Return [X, Y] of the center of cell containing provided text 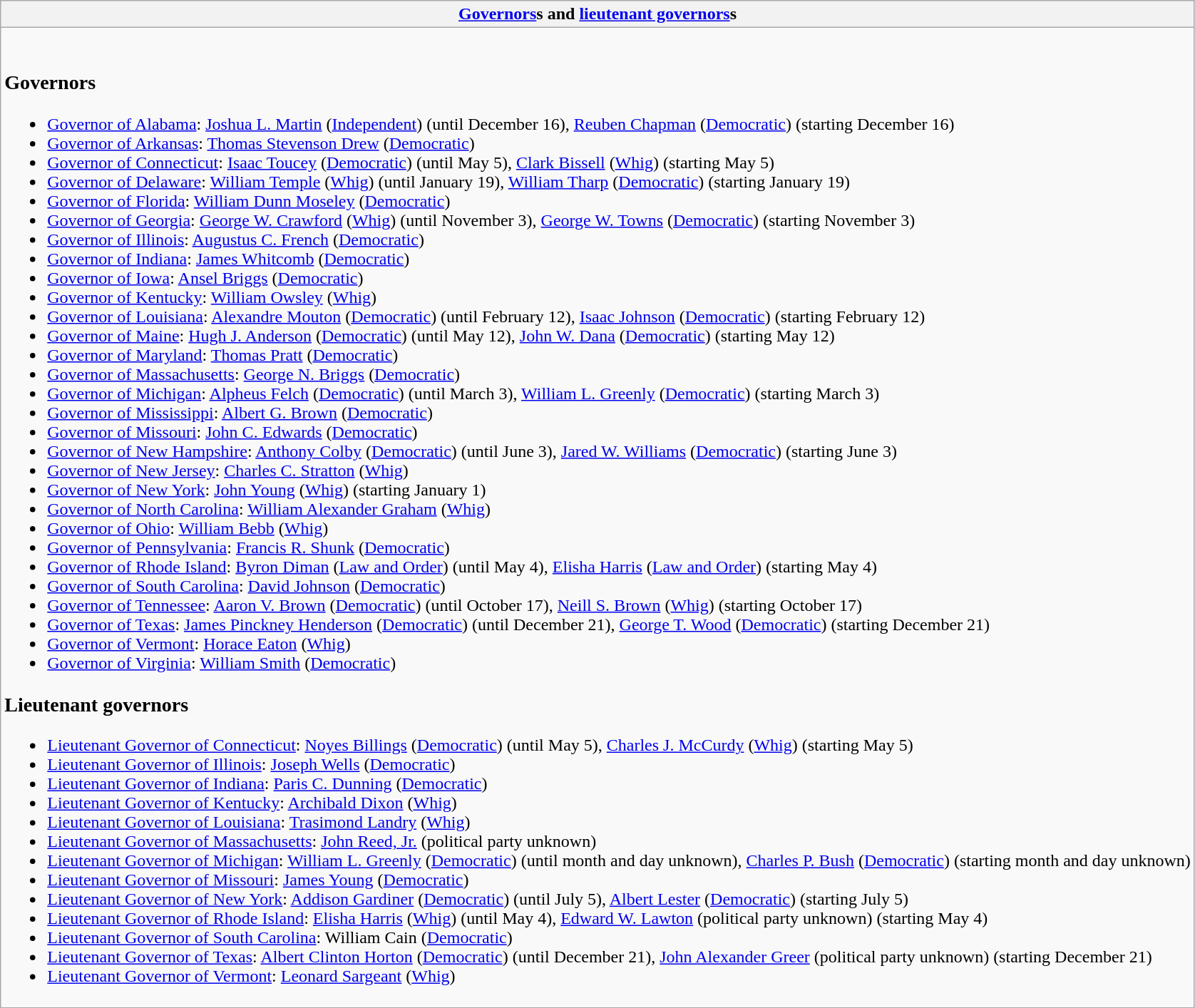
Governorss and lieutenant governorss [597, 14]
